Search for the cell housing the specified text and yield its [X, Y] center coordinate. 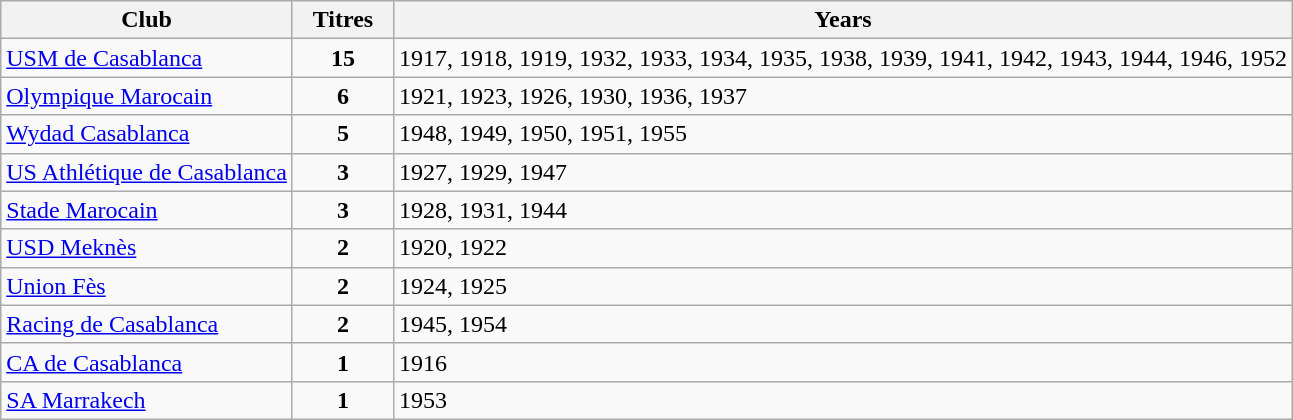
15 [342, 58]
1924, 1925 [842, 286]
US Athlétique de Casablanca [147, 172]
1916 [842, 362]
Club [147, 20]
SA Marrakech [147, 400]
Titres [342, 20]
Union Fès [147, 286]
1948, 1949, 1950, 1951, 1955 [842, 134]
Stade Marocain [147, 210]
1953 [842, 400]
1921, 1923, 1926, 1930, 1936, 1937 [842, 96]
CA de Casablanca [147, 362]
USD Meknès [147, 248]
Racing de Casablanca [147, 324]
USM de Casablanca [147, 58]
1928, 1931, 1944 [842, 210]
Years [842, 20]
1920, 1922 [842, 248]
5 [342, 134]
1917, 1918, 1919, 1932, 1933, 1934, 1935, 1938, 1939, 1941, 1942, 1943, 1944, 1946, 1952 [842, 58]
Wydad Casablanca [147, 134]
1945, 1954 [842, 324]
1927, 1929, 1947 [842, 172]
Olympique Marocain [147, 96]
6 [342, 96]
